Capture the cell that displays the provided text and extract its [X, Y] central coordinate. 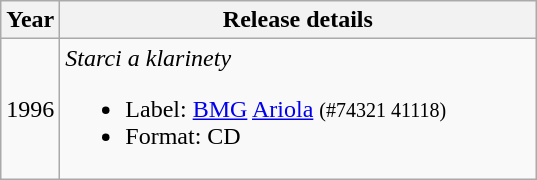
Starci a klarinetyLabel: BMG Ariola (#74321 41118)Format: CD [298, 109]
Release details [298, 20]
1996 [30, 109]
Year [30, 20]
